Pinpoint the cell where the given text exists, returning its [x, y] midpoint coordinate. 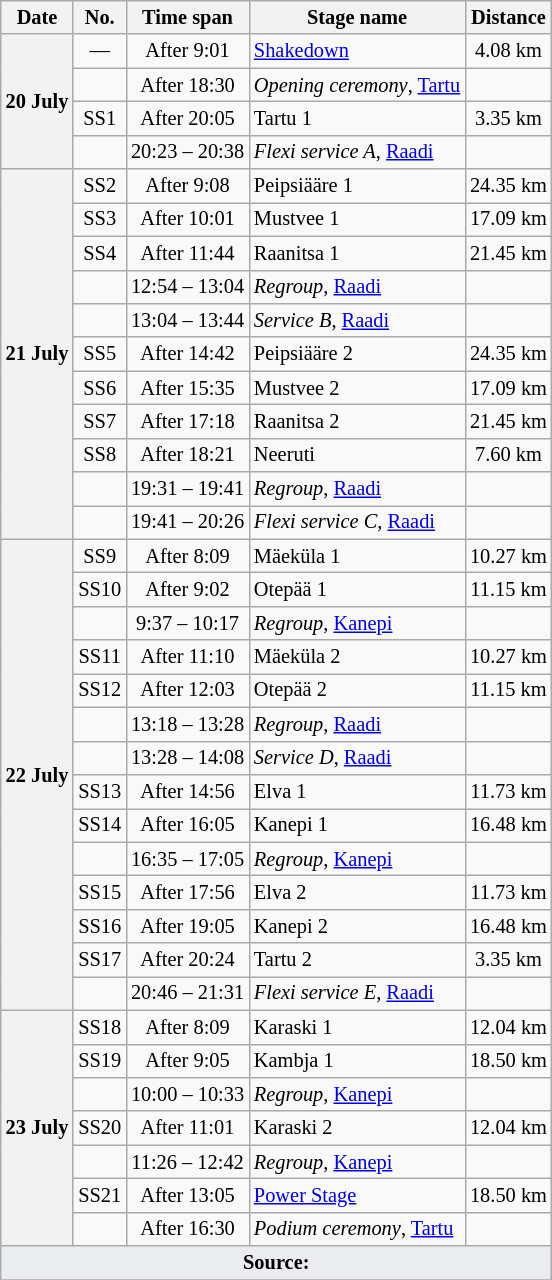
Neeruti [357, 455]
SS3 [100, 219]
Kanepi 1 [357, 825]
22 July [38, 774]
19:41 – 20:26 [188, 522]
After 9:08 [188, 186]
After 11:44 [188, 253]
After 15:35 [188, 388]
9:37 – 10:17 [188, 623]
Raanitsa 1 [357, 253]
21 July [38, 354]
After 13:05 [188, 1195]
Tartu 2 [357, 960]
SS13 [100, 791]
10:00 – 10:33 [188, 1094]
After 9:05 [188, 1061]
13:28 – 14:08 [188, 758]
Date [38, 17]
SS20 [100, 1128]
SS10 [100, 589]
4.08 km [508, 51]
SS15 [100, 892]
After 20:24 [188, 960]
Kanepi 2 [357, 926]
Elva 1 [357, 791]
Service B, Raadi [357, 320]
SS4 [100, 253]
Peipsiääre 2 [357, 354]
SS16 [100, 926]
No. [100, 17]
Stage name [357, 17]
Otepää 1 [357, 589]
Mäeküla 2 [357, 657]
— [100, 51]
Power Stage [357, 1195]
After 10:01 [188, 219]
20:23 – 20:38 [188, 152]
After 20:05 [188, 118]
11:26 – 12:42 [188, 1162]
Time span [188, 17]
Kambja 1 [357, 1061]
After 19:05 [188, 926]
After 16:30 [188, 1229]
13:04 – 13:44 [188, 320]
Elva 2 [357, 892]
After 11:10 [188, 657]
Opening ceremony, Tartu [357, 85]
SS6 [100, 388]
SS14 [100, 825]
SS8 [100, 455]
Flexi service C, Raadi [357, 522]
16:35 – 17:05 [188, 859]
19:31 – 19:41 [188, 489]
After 16:05 [188, 825]
Mustvee 2 [357, 388]
SS2 [100, 186]
SS9 [100, 556]
After 18:30 [188, 85]
After 14:42 [188, 354]
Service D, Raadi [357, 758]
Flexi service E, Raadi [357, 993]
SS21 [100, 1195]
20:46 – 21:31 [188, 993]
After 9:02 [188, 589]
20 July [38, 102]
After 9:01 [188, 51]
After 12:03 [188, 690]
After 14:56 [188, 791]
Podium ceremony, Tartu [357, 1229]
Flexi service A, Raadi [357, 152]
Tartu 1 [357, 118]
Source: [276, 1263]
Distance [508, 17]
7.60 km [508, 455]
SS12 [100, 690]
SS1 [100, 118]
Peipsiääre 1 [357, 186]
After 11:01 [188, 1128]
SS18 [100, 1027]
After 17:18 [188, 421]
Karaski 1 [357, 1027]
Raanitsa 2 [357, 421]
Shakedown [357, 51]
SS17 [100, 960]
Karaski 2 [357, 1128]
SS11 [100, 657]
12:54 – 13:04 [188, 287]
Mustvee 1 [357, 219]
After 17:56 [188, 892]
Mäeküla 1 [357, 556]
After 18:21 [188, 455]
Otepää 2 [357, 690]
SS19 [100, 1061]
SS7 [100, 421]
SS5 [100, 354]
13:18 – 13:28 [188, 724]
23 July [38, 1128]
